Identify which cell holds the provided text, then report its (X, Y) central coordinate. 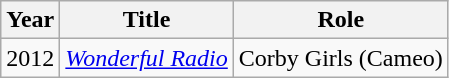
2012 (30, 58)
Year (30, 20)
Role (340, 20)
Corby Girls (Cameo) (340, 58)
Title (147, 20)
Wonderful Radio (147, 58)
